Output the [x, y] coordinate of the center of the cell containing the given text.  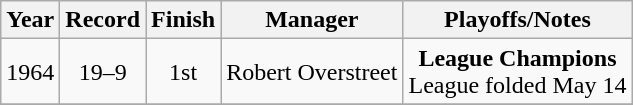
Robert Overstreet [312, 72]
19–9 [103, 72]
Manager [312, 20]
1964 [30, 72]
Year [30, 20]
Record [103, 20]
1st [184, 72]
Finish [184, 20]
Playoffs/Notes [518, 20]
League ChampionsLeague folded May 14 [518, 72]
